Return the [x, y] coordinate for the center point of the cell that contains the specified text.  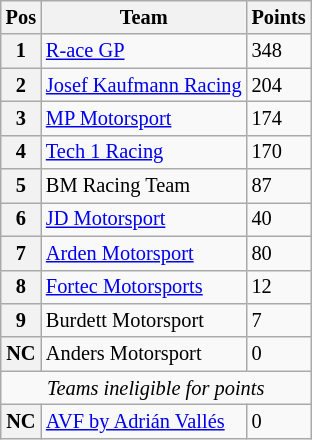
AVF by Adrián Vallés [144, 421]
80 [279, 253]
Burdett Motorsport [144, 320]
4 [21, 152]
Team [144, 17]
5 [21, 186]
R-ace GP [144, 51]
3 [21, 118]
Pos [21, 17]
BM Racing Team [144, 186]
Points [279, 17]
6 [21, 219]
Teams ineligible for points [156, 388]
MP Motorsport [144, 118]
Josef Kaufmann Racing [144, 85]
Tech 1 Racing [144, 152]
12 [279, 287]
Fortec Motorsports [144, 287]
1 [21, 51]
170 [279, 152]
JD Motorsport [144, 219]
Arden Motorsport [144, 253]
174 [279, 118]
87 [279, 186]
9 [21, 320]
40 [279, 219]
Anders Motorsport [144, 354]
8 [21, 287]
2 [21, 85]
348 [279, 51]
204 [279, 85]
